Detect which cell encompasses the target text, then output its (X, Y) center coordinate. 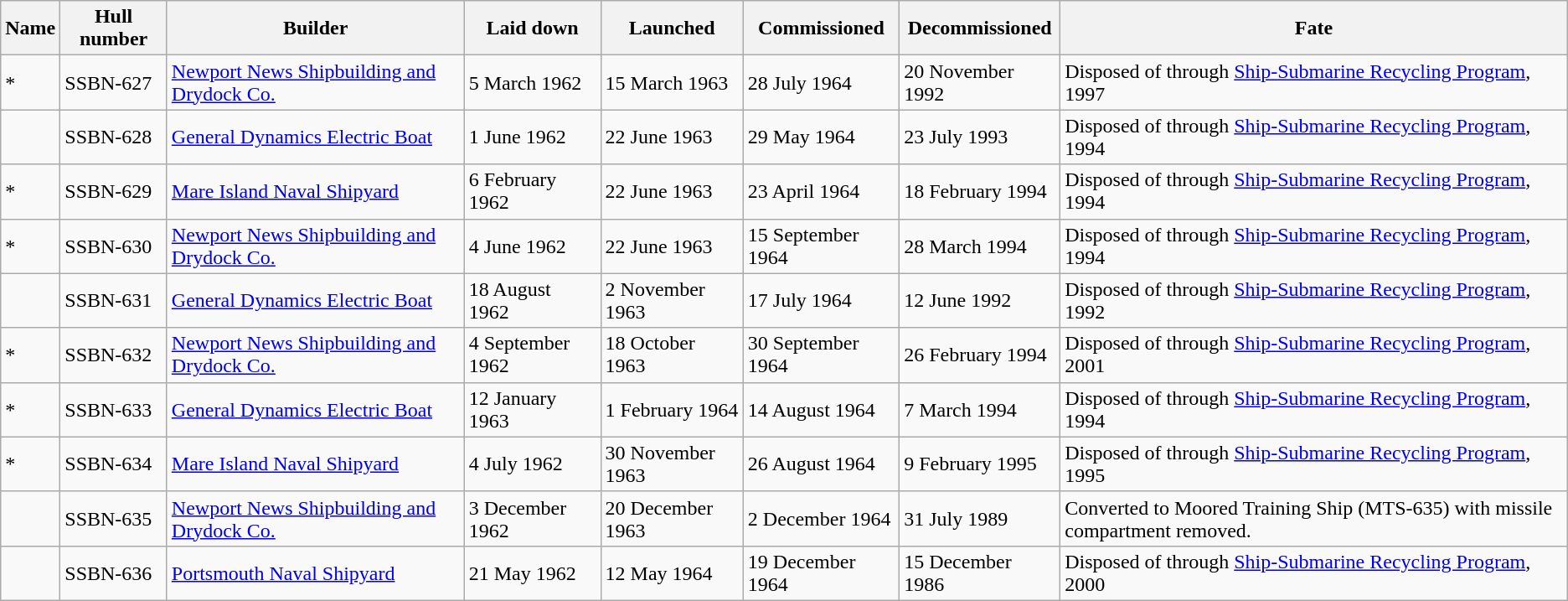
Portsmouth Naval Shipyard (315, 573)
29 May 1964 (821, 137)
4 June 1962 (533, 246)
Name (30, 28)
4 July 1962 (533, 464)
6 February 1962 (533, 191)
Disposed of through Ship-Submarine Recycling Program, 1995 (1314, 464)
2 November 1963 (672, 300)
Disposed of through Ship-Submarine Recycling Program, 2001 (1314, 355)
28 July 1964 (821, 82)
3 December 1962 (533, 518)
1 February 1964 (672, 409)
18 August 1962 (533, 300)
SSBN-629 (114, 191)
SSBN-630 (114, 246)
Decommissioned (980, 28)
15 March 1963 (672, 82)
Disposed of through Ship-Submarine Recycling Program, 1997 (1314, 82)
2 December 1964 (821, 518)
17 July 1964 (821, 300)
31 July 1989 (980, 518)
4 September 1962 (533, 355)
26 February 1994 (980, 355)
15 September 1964 (821, 246)
SSBN-636 (114, 573)
19 December 1964 (821, 573)
12 January 1963 (533, 409)
14 August 1964 (821, 409)
23 April 1964 (821, 191)
18 February 1994 (980, 191)
28 March 1994 (980, 246)
SSBN-633 (114, 409)
SSBN-631 (114, 300)
7 March 1994 (980, 409)
Laid down (533, 28)
30 September 1964 (821, 355)
Launched (672, 28)
Disposed of through Ship-Submarine Recycling Program, 2000 (1314, 573)
5 March 1962 (533, 82)
20 December 1963 (672, 518)
SSBN-628 (114, 137)
Converted to Moored Training Ship (MTS-635) with missile compartment removed. (1314, 518)
SSBN-627 (114, 82)
15 December 1986 (980, 573)
12 June 1992 (980, 300)
23 July 1993 (980, 137)
Disposed of through Ship-Submarine Recycling Program, 1992 (1314, 300)
20 November 1992 (980, 82)
Builder (315, 28)
Commissioned (821, 28)
SSBN-632 (114, 355)
21 May 1962 (533, 573)
SSBN-635 (114, 518)
18 October 1963 (672, 355)
30 November 1963 (672, 464)
1 June 1962 (533, 137)
Hull number (114, 28)
SSBN-634 (114, 464)
9 February 1995 (980, 464)
12 May 1964 (672, 573)
26 August 1964 (821, 464)
Fate (1314, 28)
